For the text-containing cell, return its midpoint in [x, y] coordinate format. 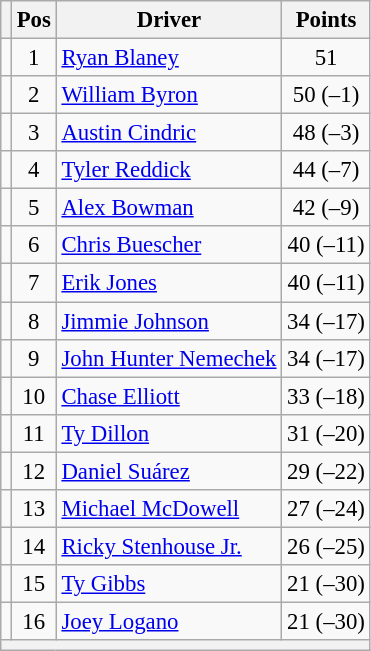
Pos [34, 20]
26 (–25) [326, 546]
Ty Dillon [169, 433]
50 (–1) [326, 95]
13 [34, 509]
John Hunter Nemechek [169, 358]
8 [34, 321]
Erik Jones [169, 283]
33 (–18) [326, 396]
Chris Buescher [169, 245]
15 [34, 584]
27 (–24) [326, 509]
Driver [169, 20]
29 (–22) [326, 471]
Joey Logano [169, 621]
Daniel Suárez [169, 471]
4 [34, 170]
Ricky Stenhouse Jr. [169, 546]
Chase Elliott [169, 396]
7 [34, 283]
William Byron [169, 95]
Ty Gibbs [169, 584]
51 [326, 58]
44 (–7) [326, 170]
5 [34, 208]
10 [34, 396]
42 (–9) [326, 208]
14 [34, 546]
9 [34, 358]
11 [34, 433]
12 [34, 471]
Jimmie Johnson [169, 321]
Alex Bowman [169, 208]
Ryan Blaney [169, 58]
2 [34, 95]
6 [34, 245]
48 (–3) [326, 133]
Austin Cindric [169, 133]
1 [34, 58]
31 (–20) [326, 433]
Michael McDowell [169, 509]
16 [34, 621]
Points [326, 20]
Tyler Reddick [169, 170]
3 [34, 133]
